Pinpoint the cell where the given text exists, returning its (x, y) midpoint coordinate. 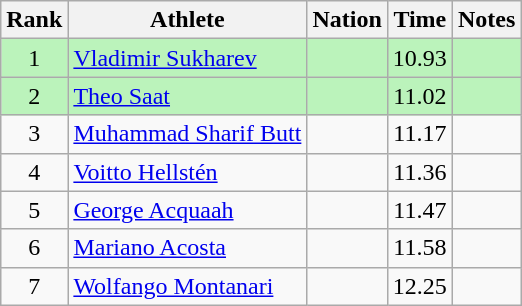
7 (34, 286)
Muhammad Sharif Butt (188, 134)
11.17 (420, 134)
Theo Saat (188, 96)
10.93 (420, 58)
4 (34, 172)
11.02 (420, 96)
2 (34, 96)
11.58 (420, 248)
Time (420, 20)
Rank (34, 20)
6 (34, 248)
Wolfango Montanari (188, 286)
Nation (347, 20)
3 (34, 134)
5 (34, 210)
George Acquaah (188, 210)
Voitto Hellstén (188, 172)
Vladimir Sukharev (188, 58)
1 (34, 58)
Mariano Acosta (188, 248)
12.25 (420, 286)
Athlete (188, 20)
11.47 (420, 210)
Notes (486, 20)
11.36 (420, 172)
